Detect which cell encompasses the target text, then output its (x, y) center coordinate. 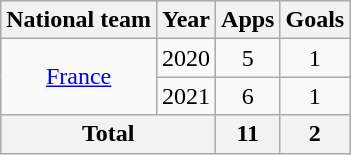
Apps (248, 20)
Total (108, 134)
2020 (186, 58)
11 (248, 134)
5 (248, 58)
France (79, 77)
National team (79, 20)
6 (248, 96)
Year (186, 20)
2 (315, 134)
Goals (315, 20)
2021 (186, 96)
